From the cell containing the given text, extract its center point as (X, Y) coordinate. 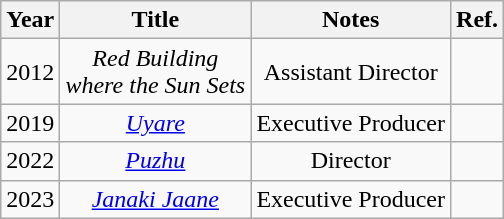
Year (30, 20)
Janaki Jaane (156, 199)
2012 (30, 72)
Assistant Director (351, 72)
Ref. (478, 20)
Red Building where the Sun Sets (156, 72)
2023 (30, 199)
2019 (30, 123)
Title (156, 20)
Director (351, 161)
2022 (30, 161)
Notes (351, 20)
Uyare (156, 123)
Puzhu (156, 161)
